Identify which cell holds the provided text, then report its [X, Y] central coordinate. 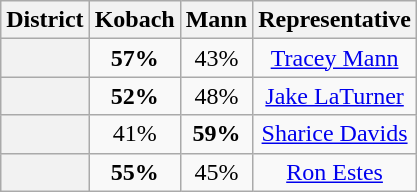
Mann [216, 20]
District [45, 20]
Jake LaTurner [335, 96]
Representative [335, 20]
57% [134, 58]
48% [216, 96]
Tracey Mann [335, 58]
45% [216, 172]
55% [134, 172]
Ron Estes [335, 172]
Kobach [134, 20]
41% [134, 134]
Sharice Davids [335, 134]
52% [134, 96]
59% [216, 134]
43% [216, 58]
